Pinpoint the cell where the given text exists, returning its (x, y) midpoint coordinate. 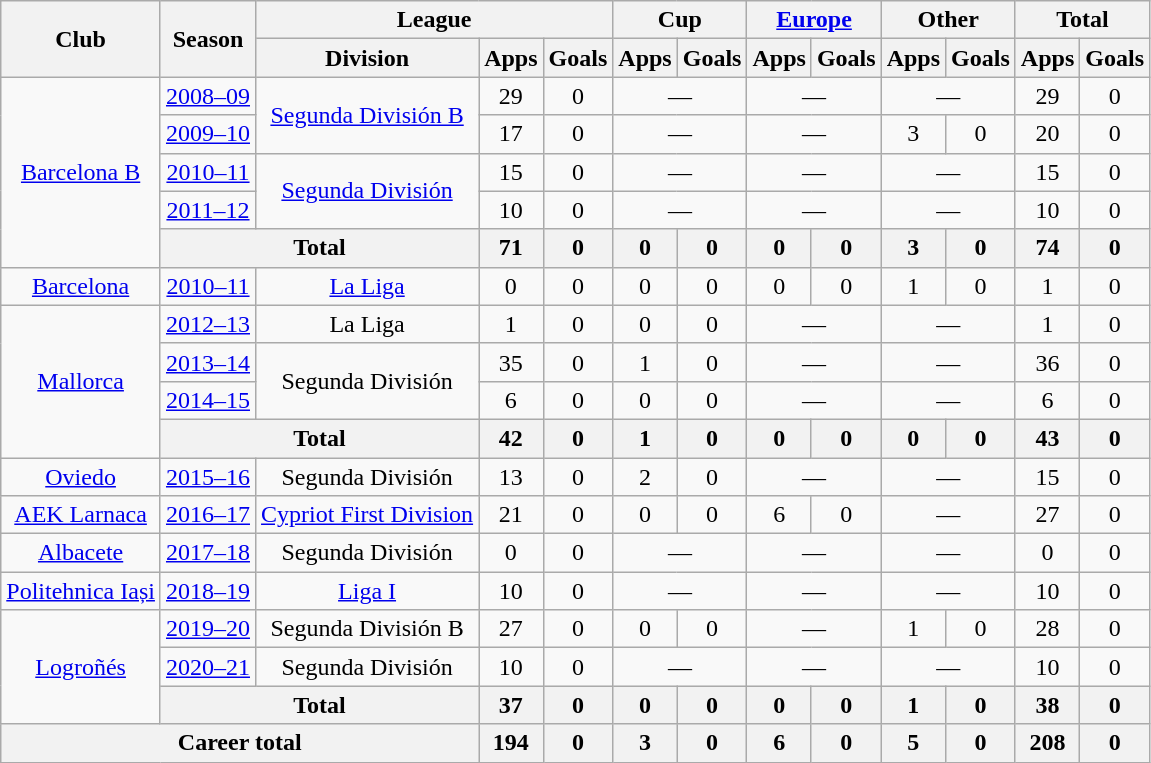
Cup (680, 20)
Cypriot First Division (368, 515)
Politehnica Iași (81, 591)
42 (511, 438)
2014–15 (208, 400)
2018–19 (208, 591)
2016–17 (208, 515)
38 (1047, 705)
2012–13 (208, 324)
28 (1047, 629)
37 (511, 705)
17 (511, 134)
Albacete (81, 553)
2019–20 (208, 629)
43 (1047, 438)
2 (645, 477)
194 (511, 743)
League (434, 20)
Liga I (368, 591)
2020–21 (208, 667)
35 (511, 362)
208 (1047, 743)
Oviedo (81, 477)
5 (913, 743)
36 (1047, 362)
Barcelona (81, 286)
Division (368, 58)
AEK Larnaca (81, 515)
71 (511, 248)
2009–10 (208, 134)
Career total (240, 743)
20 (1047, 134)
Logroñés (81, 667)
13 (511, 477)
Other (948, 20)
74 (1047, 248)
2011–12 (208, 210)
2015–16 (208, 477)
Mallorca (81, 381)
2013–14 (208, 362)
Season (208, 39)
Europe (814, 20)
2017–18 (208, 553)
Barcelona B (81, 172)
21 (511, 515)
2008–09 (208, 96)
Club (81, 39)
